Provide the (x, y) coordinate of the cell's center where the given text is located.  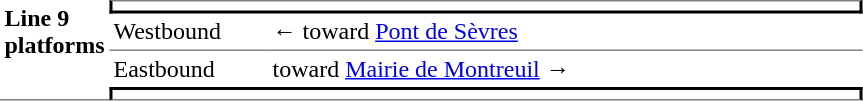
toward Mairie de Montreuil → (565, 69)
Westbound (188, 33)
Line 9 platforms (54, 50)
Eastbound (188, 69)
← toward Pont de Sèvres (565, 33)
